For the text-containing cell, return its midpoint in (x, y) coordinate format. 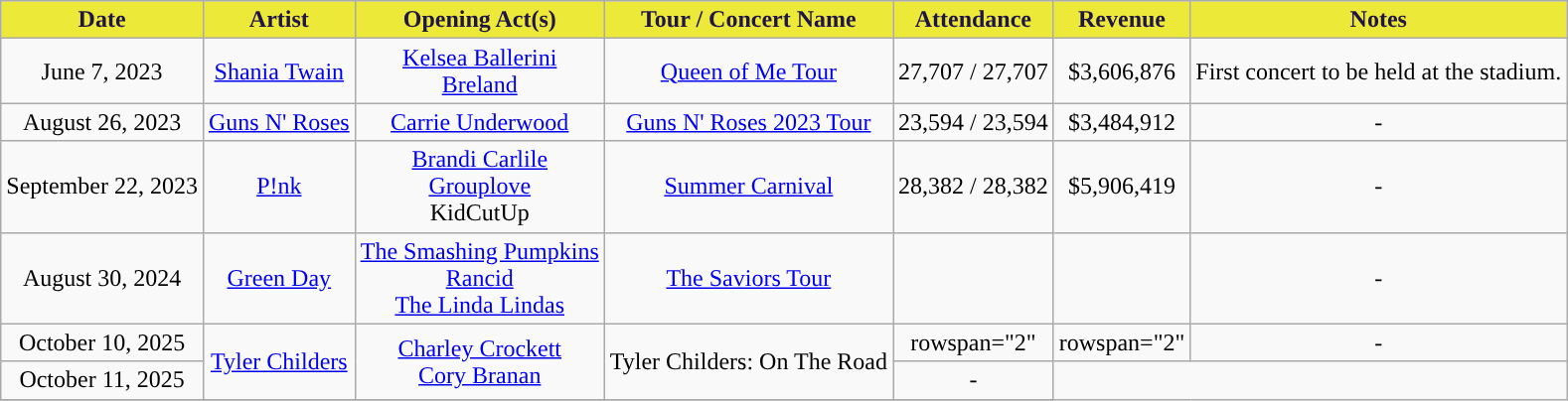
June 7, 2023 (102, 71)
September 22, 2023 (102, 187)
27,707 / 27,707 (973, 71)
Opening Act(s) (479, 20)
Artist (278, 20)
October 10, 2025 (102, 342)
Brandi CarlileGrouploveKidCutUp (479, 187)
28,382 / 28,382 (973, 187)
Guns N' Roses 2023 Tour (748, 122)
August 30, 2024 (102, 278)
23,594 / 23,594 (973, 122)
Notes (1379, 20)
$5,906,419 (1122, 187)
$3,606,876 (1122, 71)
Summer Carnival (748, 187)
Carrie Underwood (479, 122)
August 26, 2023 (102, 122)
Shania Twain (278, 71)
Queen of Me Tour (748, 71)
Guns N' Roses (278, 122)
Date (102, 20)
P!nk (278, 187)
Tyler Childers (278, 361)
The Saviors Tour (748, 278)
Tyler Childers: On The Road (748, 361)
The Smashing PumpkinsRancidThe Linda Lindas (479, 278)
Green Day (278, 278)
$3,484,912 (1122, 122)
Revenue (1122, 20)
Attendance (973, 20)
Charley CrockettCory Branan (479, 361)
Tour / Concert Name (748, 20)
First concert to be held at the stadium. (1379, 71)
Kelsea BalleriniBreland (479, 71)
October 11, 2025 (102, 380)
